Locate the cell with the specified text and output its [X, Y] center coordinate. 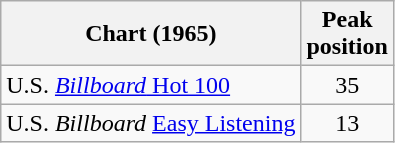
Chart (1965) [151, 34]
U.S. Billboard Hot 100 [151, 85]
Peakposition [347, 34]
13 [347, 123]
U.S. Billboard Easy Listening [151, 123]
35 [347, 85]
